Search for the cell housing the specified text and yield its (X, Y) center coordinate. 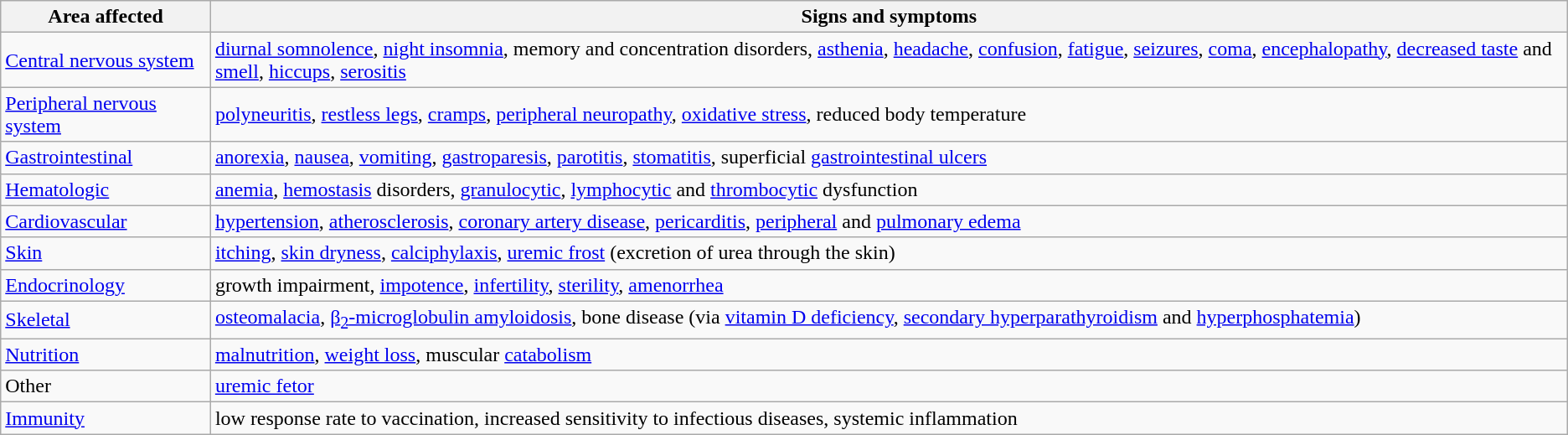
Cardiovascular (106, 221)
growth impairment, impotence, infertility, sterility, amenorrhea (889, 285)
uremic fetor (889, 386)
Skeletal (106, 319)
Immunity (106, 418)
Skin (106, 253)
low response rate to vaccination, increased sensitivity to infectious diseases, systemic inflammation (889, 418)
Endocrinology (106, 285)
osteomalacia, β2-microglobulin amyloidosis, bone disease (via vitamin D deficiency, secondary hyperparathyroidism and hyperphosphatemia) (889, 319)
Signs and symptoms (889, 17)
Central nervous system (106, 60)
itching, skin dryness, calciphylaxis, uremic frost (excretion of urea through the skin) (889, 253)
Hematologic (106, 189)
malnutrition, weight loss, muscular catabolism (889, 355)
polyneuritis, restless legs, cramps, peripheral neuropathy, oxidative stress, reduced body temperature (889, 114)
anorexia, nausea, vomiting, gastroparesis, parotitis, stomatitis, superficial gastrointestinal ulcers (889, 158)
hypertension, atherosclerosis, coronary artery disease, pericarditis, peripheral and pulmonary edema (889, 221)
Peripheral nervous system (106, 114)
Other (106, 386)
Nutrition (106, 355)
anemia, hemostasis disorders, granulocytic, lymphocytic and thrombocytic dysfunction (889, 189)
Gastrointestinal (106, 158)
Area affected (106, 17)
